Scan for the cell matching the given text and deliver its (X, Y) coordinate at center. 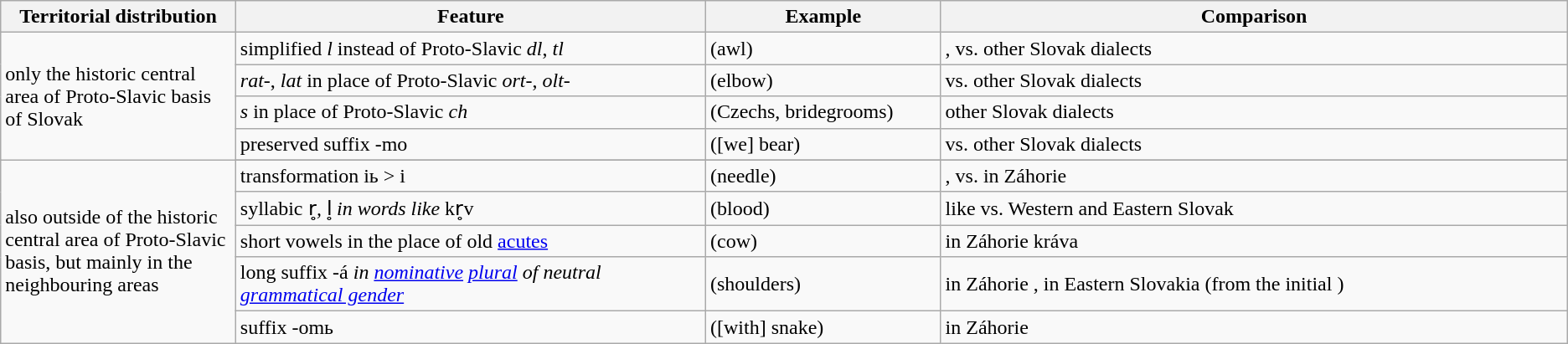
(shoulders) (823, 285)
long suffix -á in nominative plural of neutral grammatical gender (471, 285)
short vowels in the place of old acutes (471, 241)
also outside of the historic central area of Proto-Slavic basis, but mainly in the neighbouring areas (119, 251)
(Czechs, bridegrooms) (823, 112)
in Záhorie kráva (1254, 241)
in Záhorie , in Eastern Slovakia (from the initial ) (1254, 285)
in Záhorie (1254, 327)
rat-, lat in place of Proto-Slavic ort-, olt- (471, 80)
Example (823, 17)
syllabic r̥, l̥ in words like kr̥v (471, 208)
Comparison (1254, 17)
, vs. in Záhorie (1254, 176)
like vs. Western and Eastern Slovak (1254, 208)
(needle) (823, 176)
only the historic central area of Proto-Slavic basis of Slovak (119, 96)
([with] snake) (823, 327)
(elbow) (823, 80)
(cow) (823, 241)
transformation iь > i (471, 176)
preserved suffix -mo (471, 144)
suffix -omь (471, 327)
s in place of Proto-Slavic ch (471, 112)
, vs. other Slovak dialects (1254, 49)
(blood) (823, 208)
simplified l instead of Proto-Slavic dl, tl (471, 49)
Feature (471, 17)
([we] bear) (823, 144)
(awl) (823, 49)
Territorial distribution (119, 17)
other Slovak dialects (1254, 112)
